Scan for the cell matching the given text and deliver its [x, y] coordinate at center. 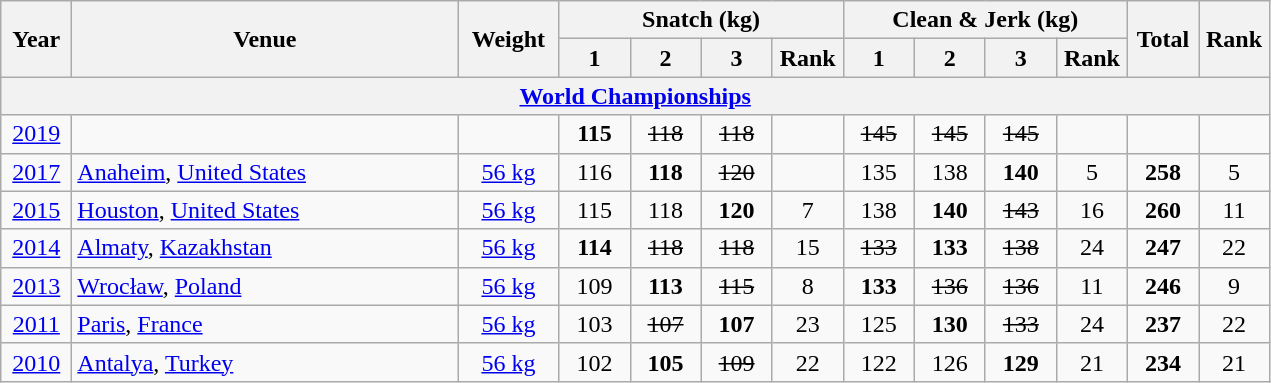
Almaty, Kazakhstan [265, 248]
Year [36, 39]
114 [594, 248]
2013 [36, 286]
15 [808, 248]
Antalya, Turkey [265, 362]
105 [666, 362]
Anaheim, United States [265, 172]
Wrocław, Poland [265, 286]
130 [950, 324]
2015 [36, 210]
Snatch (kg) [701, 20]
103 [594, 324]
116 [594, 172]
Houston, United States [265, 210]
23 [808, 324]
260 [1162, 210]
16 [1092, 210]
8 [808, 286]
9 [1234, 286]
Paris, France [265, 324]
2010 [36, 362]
Total [1162, 39]
247 [1162, 248]
2019 [36, 134]
113 [666, 286]
125 [878, 324]
258 [1162, 172]
135 [878, 172]
Clean & Jerk (kg) [985, 20]
World Championships [636, 96]
143 [1020, 210]
2011 [36, 324]
2014 [36, 248]
234 [1162, 362]
Weight [508, 39]
129 [1020, 362]
7 [808, 210]
102 [594, 362]
Venue [265, 39]
237 [1162, 324]
246 [1162, 286]
2017 [36, 172]
122 [878, 362]
126 [950, 362]
